Capture the cell that displays the provided text and extract its [x, y] central coordinate. 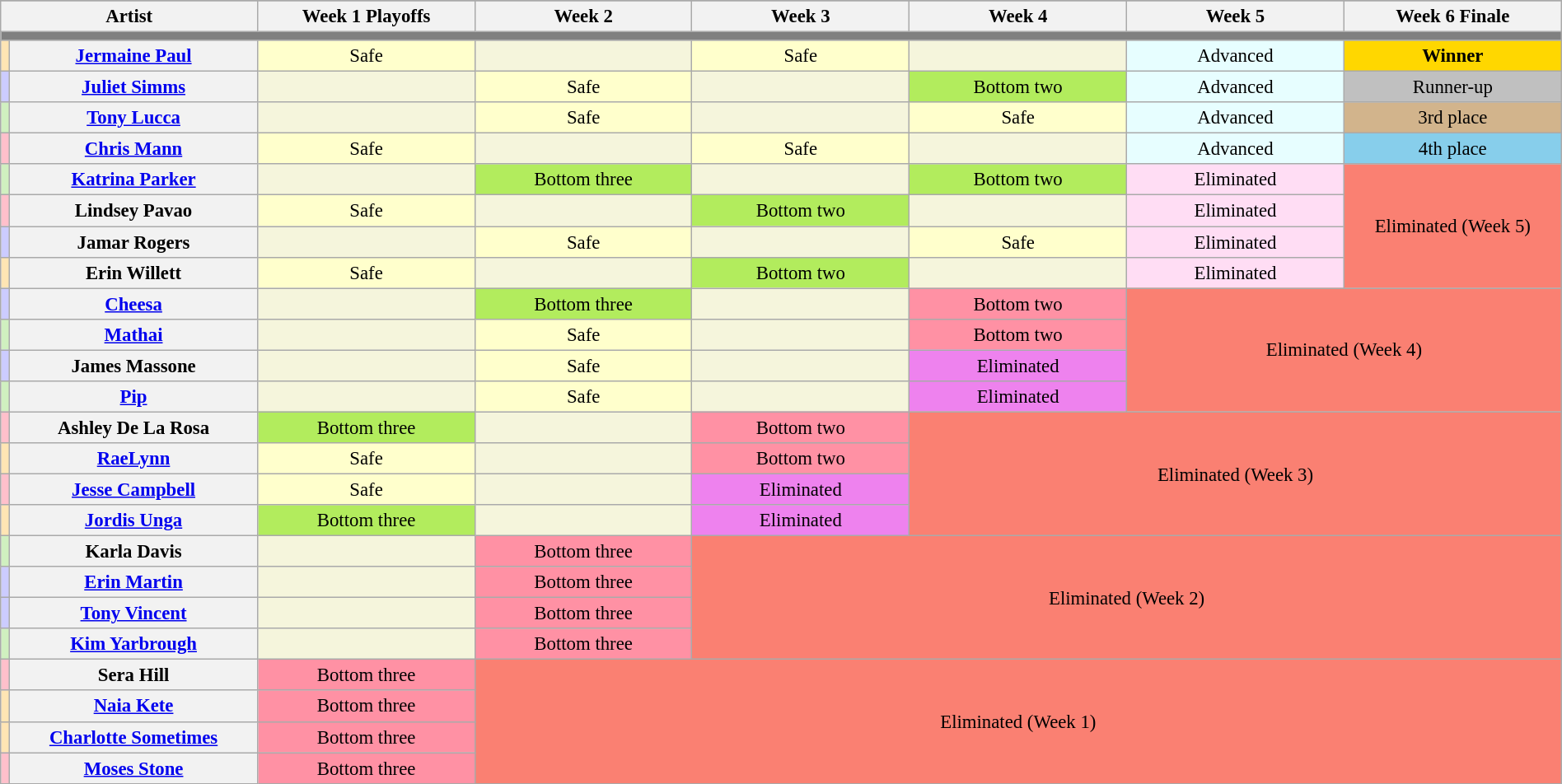
Week 5 [1236, 16]
Jermaine Paul [133, 56]
Katrina Parker [133, 180]
Jamar Rogers [133, 242]
Tony Lucca [133, 118]
Week 1 Playoffs [367, 16]
Lindsey Pavao [133, 211]
Kim Yarbrough [133, 644]
Erin Martin [133, 582]
Eliminated (Week 2) [1127, 598]
Artist [129, 16]
Eliminated (Week 3) [1236, 474]
Week 3 [801, 16]
Tony Vincent [133, 614]
Jordis Unga [133, 520]
Runner-up [1452, 87]
Moses Stone [133, 768]
Week 2 [583, 16]
Jesse Campbell [133, 489]
Cheesa [133, 304]
Week 4 [1018, 16]
Pip [133, 397]
Sera Hill [133, 675]
Charlotte Sometimes [133, 737]
Mathai [133, 334]
4th place [1452, 149]
Week 6 Finale [1452, 16]
3rd place [1452, 118]
Juliet Simms [133, 87]
Karla Davis [133, 552]
Winner [1452, 56]
Chris Mann [133, 149]
RaeLynn [133, 459]
Erin Willett [133, 273]
Ashley De La Rosa [133, 427]
James Massone [133, 366]
Eliminated (Week 4) [1345, 350]
Eliminated (Week 1) [1018, 721]
Eliminated (Week 5) [1452, 226]
Naia Kete [133, 707]
